Determine the (X, Y) coordinate at the center of the cell enclosing the given text.  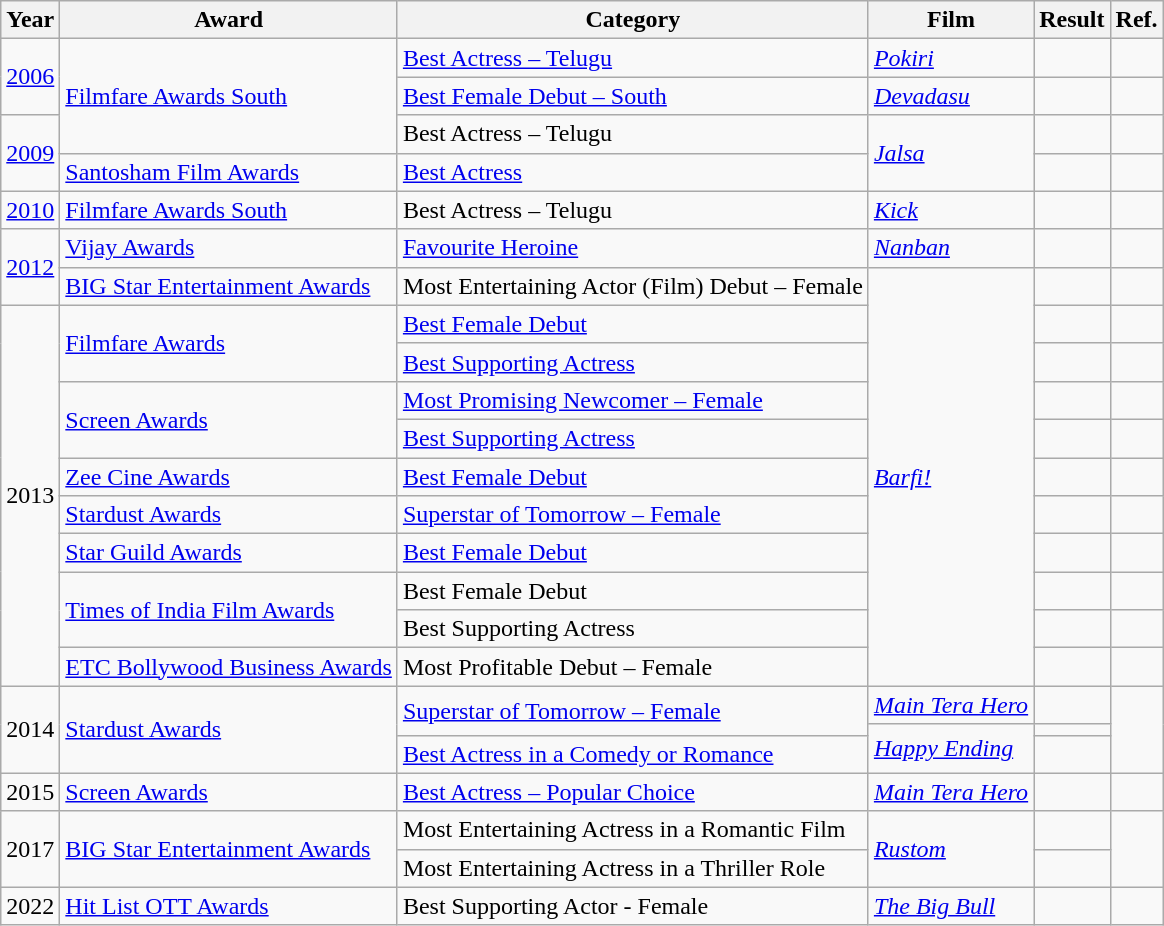
Star Guild Awards (229, 553)
2010 (30, 210)
Year (30, 20)
ETC Bollywood Business Awards (229, 667)
Jalsa (950, 153)
Ref. (1136, 20)
Vijay Awards (229, 248)
Zee Cine Awards (229, 477)
Kick (950, 210)
Result (1072, 20)
Favourite Heroine (632, 248)
2015 (30, 792)
Best Female Debut – South (632, 96)
Best Actress – Popular Choice (632, 792)
2022 (30, 906)
The Big Bull (950, 906)
Film (950, 20)
Most Profitable Debut – Female (632, 667)
2009 (30, 153)
2017 (30, 849)
Category (632, 20)
2013 (30, 496)
Pokiri (950, 58)
2006 (30, 77)
Most Promising Newcomer – Female (632, 400)
Most Entertaining Actor (Film) Debut – Female (632, 286)
Most Entertaining Actress in a Thriller Role (632, 868)
2012 (30, 267)
Santosham Film Awards (229, 172)
Best Supporting Actor - Female (632, 906)
Times of India Film Awards (229, 610)
Rustom (950, 849)
Happy Ending (950, 748)
2014 (30, 730)
Award (229, 20)
Best Actress (632, 172)
Hit List OTT Awards (229, 906)
Devadasu (950, 96)
Nanban (950, 248)
Best Actress in a Comedy or Romance (632, 754)
Most Entertaining Actress in a Romantic Film (632, 830)
Filmfare Awards (229, 343)
Barfi! (950, 476)
